Find where the given text appears and provide that cell's center as (X, Y) coordinate. 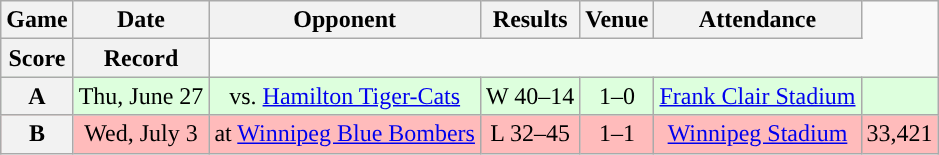
Results (530, 20)
Frank Clair Stadium (758, 96)
A (37, 96)
Venue (617, 20)
Score (37, 58)
Opponent (345, 20)
at Winnipeg Blue Bombers (345, 134)
Date (141, 20)
B (37, 134)
Wed, July 3 (141, 134)
1–0 (617, 96)
Game (37, 20)
vs. Hamilton Tiger-Cats (345, 96)
L 32–45 (530, 134)
Record (141, 58)
Winnipeg Stadium (758, 134)
1–1 (617, 134)
W 40–14 (530, 96)
Thu, June 27 (141, 96)
Attendance (758, 20)
33,421 (900, 134)
